From the cell containing the given text, extract its center point as [X, Y] coordinate. 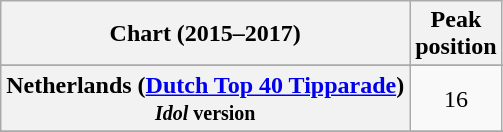
Netherlands (Dutch Top 40 Tipparade)Idol version [206, 98]
Peak position [456, 34]
16 [456, 98]
Chart (2015–2017) [206, 34]
